Pinpoint the cell where the given text exists, returning its [x, y] midpoint coordinate. 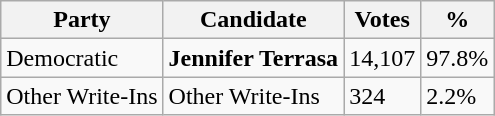
Jennifer Terrasa [254, 58]
Democratic [82, 58]
% [458, 20]
97.8% [458, 58]
14,107 [382, 58]
Candidate [254, 20]
324 [382, 96]
2.2% [458, 96]
Votes [382, 20]
Party [82, 20]
